For the text-containing cell, return its midpoint in [x, y] coordinate format. 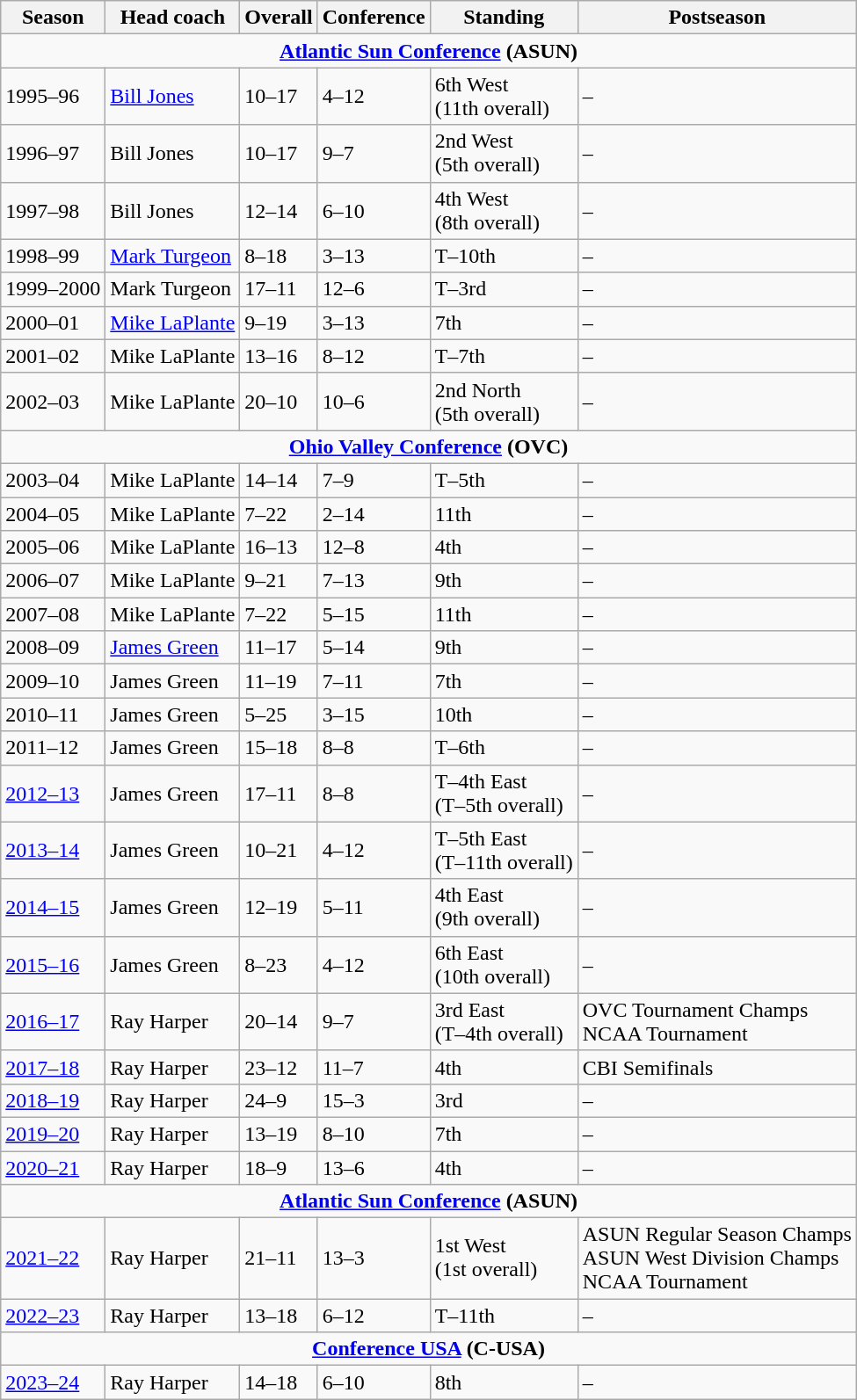
23–12 [279, 1067]
10th [504, 715]
5–25 [279, 715]
10–21 [279, 851]
8th [504, 1382]
1995–96 [53, 97]
T–3rd [504, 289]
14–18 [279, 1382]
2012–13 [53, 793]
11–17 [279, 648]
12–8 [374, 548]
21–11 [279, 1259]
2013–14 [53, 851]
Overall [279, 18]
5–15 [374, 614]
Conference [374, 18]
2018–19 [53, 1100]
2004–05 [53, 514]
1998–99 [53, 256]
7–9 [374, 480]
8–12 [374, 356]
OVC Tournament ChampsNCAA Tournament [717, 1021]
4th East(9th overall) [504, 907]
6th West(11th overall) [504, 97]
5–14 [374, 648]
16–13 [279, 548]
20–10 [279, 401]
2022–23 [53, 1316]
T–4th East(T–5th overall) [504, 793]
Standing [504, 18]
2023–24 [53, 1382]
1996–97 [53, 153]
1999–2000 [53, 289]
2000–01 [53, 323]
13–18 [279, 1316]
T–6th [504, 748]
11–19 [279, 681]
6–12 [374, 1316]
2008–09 [53, 648]
2014–15 [53, 907]
2019–20 [53, 1134]
13–3 [374, 1259]
T–7th [504, 356]
2011–12 [53, 748]
14–14 [279, 480]
2015–16 [53, 965]
Conference USA (C-USA) [429, 1349]
9–19 [279, 323]
T–10th [504, 256]
12–14 [279, 211]
2002–03 [53, 401]
3rd East(T–4th overall) [504, 1021]
2–14 [374, 514]
15–3 [374, 1100]
2020–21 [53, 1168]
2003–04 [53, 480]
2007–08 [53, 614]
8–23 [279, 965]
9–21 [279, 581]
18–9 [279, 1168]
3rd [504, 1100]
20–14 [279, 1021]
7–13 [374, 581]
13–6 [374, 1168]
2001–02 [53, 356]
12–6 [374, 289]
11–7 [374, 1067]
13–19 [279, 1134]
24–9 [279, 1100]
12–19 [279, 907]
6th East(10th overall) [504, 965]
3–15 [374, 715]
2009–10 [53, 681]
2005–06 [53, 548]
8–10 [374, 1134]
2010–11 [53, 715]
Head coach [172, 18]
CBI Semifinals [717, 1067]
4th West(8th overall) [504, 211]
2017–18 [53, 1067]
T–5th East(T–11th overall) [504, 851]
2021–22 [53, 1259]
15–18 [279, 748]
T–5th [504, 480]
ASUN Regular Season ChampsASUN West Division ChampsNCAA Tournament [717, 1259]
Postseason [717, 18]
Season [53, 18]
13–16 [279, 356]
7–11 [374, 681]
2016–17 [53, 1021]
2006–07 [53, 581]
Ohio Valley Conference (OVC) [429, 446]
2nd West(5th overall) [504, 153]
1997–98 [53, 211]
1st West(1st overall) [504, 1259]
8–18 [279, 256]
T–11th [504, 1316]
5–11 [374, 907]
2nd North(5th overall) [504, 401]
10–6 [374, 401]
